Determine the [x, y] coordinate at the center of the cell enclosing the given text.  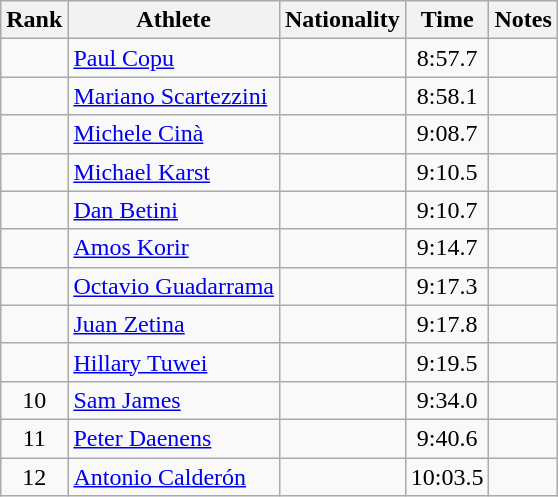
Michael Karst [174, 172]
Time [447, 20]
Paul Copu [174, 58]
Juan Zetina [174, 324]
Sam James [174, 400]
9:17.8 [447, 324]
9:10.5 [447, 172]
10:03.5 [447, 477]
Peter Daenens [174, 438]
Octavio Guadarrama [174, 286]
11 [34, 438]
9:40.6 [447, 438]
Athlete [174, 20]
9:08.7 [447, 134]
12 [34, 477]
Antonio Calderón [174, 477]
9:17.3 [447, 286]
Dan Betini [174, 210]
8:58.1 [447, 96]
Mariano Scartezzini [174, 96]
Nationality [342, 20]
Amos Korir [174, 248]
8:57.7 [447, 58]
9:10.7 [447, 210]
Michele Cinà [174, 134]
9:34.0 [447, 400]
Hillary Tuwei [174, 362]
Notes [523, 20]
10 [34, 400]
Rank [34, 20]
9:19.5 [447, 362]
9:14.7 [447, 248]
